Locate the cell with the specified text and output its [x, y] center coordinate. 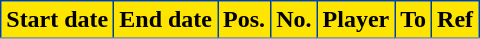
Pos. [244, 20]
Start date [58, 20]
End date [166, 20]
Player [356, 20]
No. [294, 20]
Ref [456, 20]
To [414, 20]
